Find where the given text appears and provide that cell's center as [X, Y] coordinate. 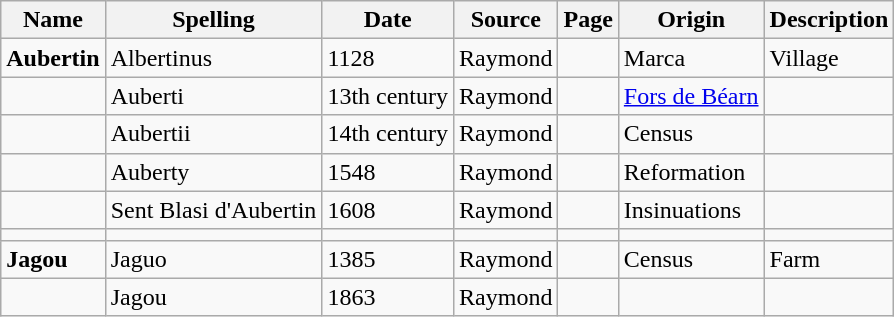
Aubertin [53, 58]
13th century [388, 96]
Reformation [691, 172]
Date [388, 20]
Sent Blasi d'Aubertin [214, 210]
14th century [388, 134]
Jaguo [214, 259]
1863 [388, 297]
1548 [388, 172]
1608 [388, 210]
Farm [829, 259]
Marca [691, 58]
Insinuations [691, 210]
Description [829, 20]
Auberty [214, 172]
Albertinus [214, 58]
Spelling [214, 20]
1385 [388, 259]
Fors de Béarn [691, 96]
Village [829, 58]
Page [588, 20]
1128 [388, 58]
Name [53, 20]
Source [506, 20]
Aubertii [214, 134]
Auberti [214, 96]
Origin [691, 20]
